Output the [x, y] coordinate of the center of the cell containing the given text.  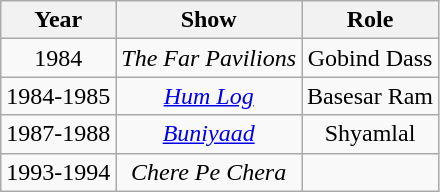
1993-1994 [58, 172]
Chere Pe Chera [209, 172]
1987-1988 [58, 134]
1984 [58, 58]
Basesar Ram [370, 96]
Shyamlal [370, 134]
1984-1985 [58, 96]
Hum Log [209, 96]
Year [58, 20]
Gobind Dass [370, 58]
Role [370, 20]
Buniyaad [209, 134]
The Far Pavilions [209, 58]
Show [209, 20]
